Output the [x, y] coordinate of the center of the cell containing the given text.  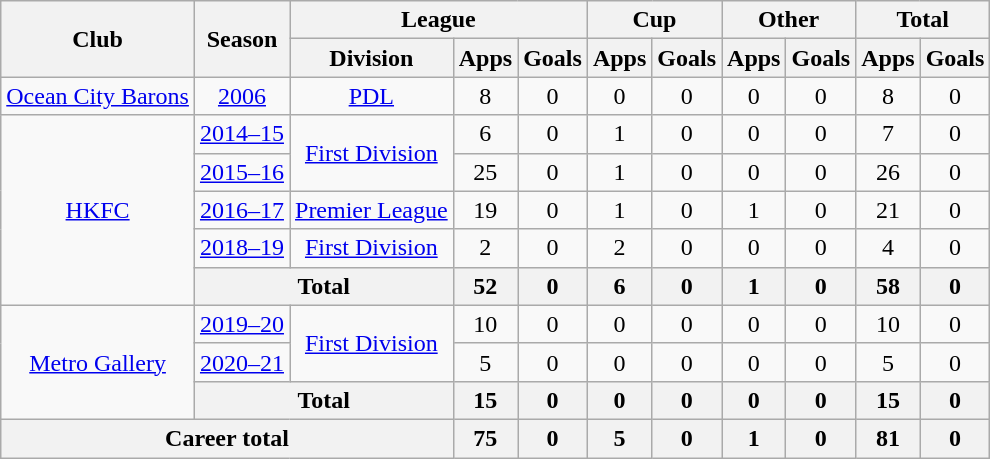
Premier League [372, 210]
Career total [227, 438]
21 [888, 210]
Cup [654, 20]
81 [888, 438]
Metro Gallery [98, 362]
58 [888, 286]
2016–17 [242, 210]
HKFC [98, 210]
75 [485, 438]
Ocean City Barons [98, 96]
Division [372, 58]
Season [242, 39]
2015–16 [242, 172]
19 [485, 210]
7 [888, 134]
2019–20 [242, 324]
2018–19 [242, 248]
2006 [242, 96]
2014–15 [242, 134]
26 [888, 172]
52 [485, 286]
Club [98, 39]
4 [888, 248]
25 [485, 172]
League [439, 20]
2020–21 [242, 362]
Other [789, 20]
PDL [372, 96]
